Return the (x, y) coordinate for the center point of the cell that contains the specified text.  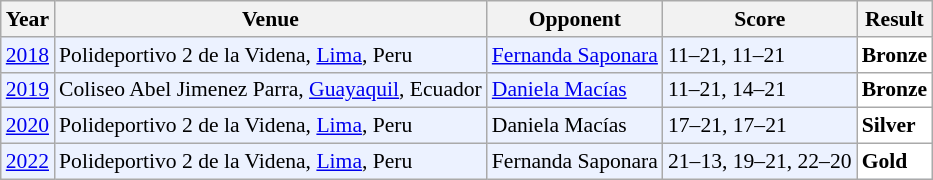
21–13, 19–21, 22–20 (760, 162)
17–21, 17–21 (760, 126)
Coliseo Abel Jimenez Parra, Guayaquil, Ecuador (270, 90)
11–21, 11–21 (760, 55)
Gold (895, 162)
Score (760, 19)
2018 (28, 55)
11–21, 14–21 (760, 90)
Result (895, 19)
Silver (895, 126)
Venue (270, 19)
Opponent (575, 19)
2020 (28, 126)
2019 (28, 90)
Year (28, 19)
2022 (28, 162)
